Provide the [X, Y] coordinate of the cell's center where the given text is located.  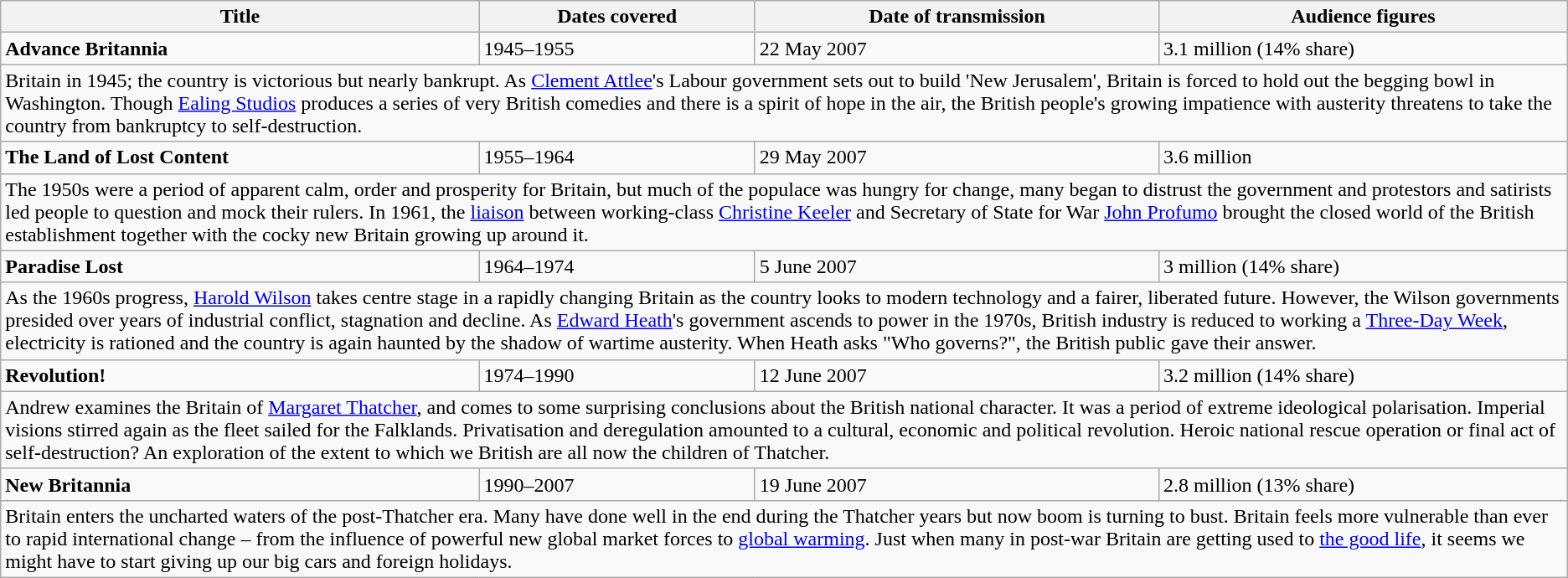
Date of transmission [957, 17]
19 June 2007 [957, 484]
Dates covered [616, 17]
New Britannia [240, 484]
1990–2007 [616, 484]
3 million (14% share) [1364, 266]
3.6 million [1364, 157]
22 May 2007 [957, 49]
Advance Britannia [240, 49]
Revolution! [240, 375]
5 June 2007 [957, 266]
1955–1964 [616, 157]
12 June 2007 [957, 375]
2.8 million (13% share) [1364, 484]
29 May 2007 [957, 157]
1974–1990 [616, 375]
3.1 million (14% share) [1364, 49]
Audience figures [1364, 17]
1964–1974 [616, 266]
Title [240, 17]
Paradise Lost [240, 266]
3.2 million (14% share) [1364, 375]
The Land of Lost Content [240, 157]
1945–1955 [616, 49]
